Detect which cell encompasses the target text, then output its (x, y) center coordinate. 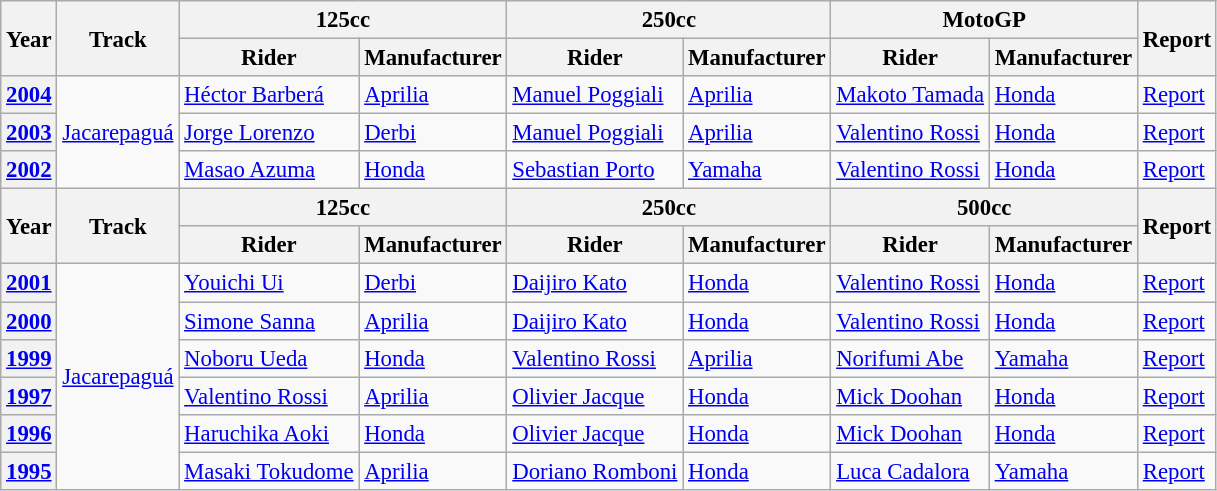
Simone Sanna (269, 321)
Sebastian Porto (595, 170)
2001 (29, 283)
2004 (29, 95)
Doriano Romboni (595, 471)
Masao Azuma (269, 170)
1997 (29, 396)
2002 (29, 170)
Masaki Tokudome (269, 471)
2000 (29, 321)
2003 (29, 133)
MotoGP (984, 20)
Héctor Barberá (269, 95)
1999 (29, 358)
Haruchika Aoki (269, 433)
500cc (984, 208)
Makoto Tamada (910, 95)
Norifumi Abe (910, 358)
1996 (29, 433)
1995 (29, 471)
Luca Cadalora (910, 471)
Noboru Ueda (269, 358)
Jorge Lorenzo (269, 133)
Youichi Ui (269, 283)
